Output the [x, y] coordinate of the center of the cell containing the given text.  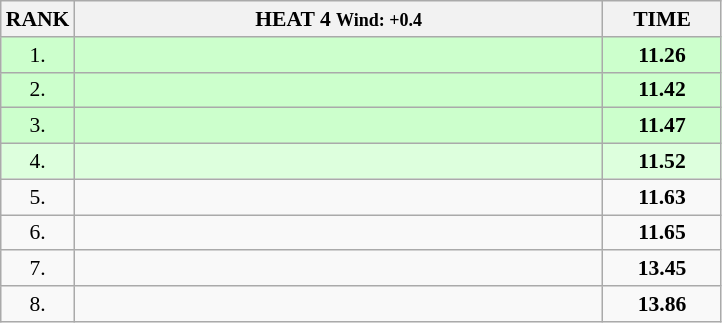
1. [38, 55]
11.47 [662, 126]
3. [38, 126]
8. [38, 304]
RANK [38, 19]
2. [38, 90]
6. [38, 233]
TIME [662, 19]
7. [38, 269]
11.42 [662, 90]
11.52 [662, 162]
13.86 [662, 304]
11.26 [662, 55]
13.45 [662, 269]
HEAT 4 Wind: +0.4 [338, 19]
4. [38, 162]
5. [38, 197]
11.65 [662, 233]
11.63 [662, 197]
